For the text-containing cell, return its midpoint in [x, y] coordinate format. 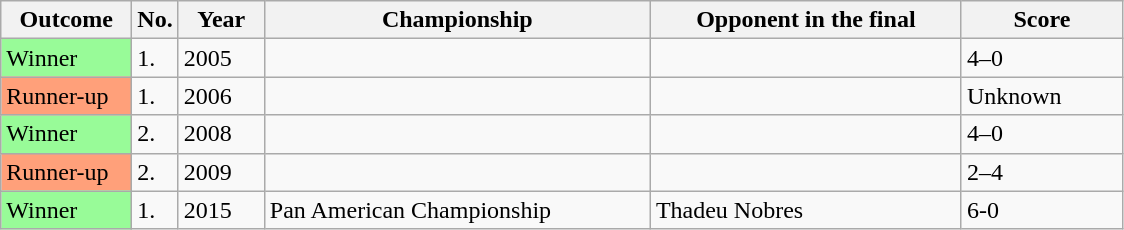
Opponent in the final [806, 20]
2006 [221, 96]
Score [1042, 20]
2009 [221, 172]
Year [221, 20]
No. [155, 20]
2005 [221, 58]
Championship [457, 20]
6-0 [1042, 210]
Outcome [66, 20]
Unknown [1042, 96]
2–4 [1042, 172]
2008 [221, 134]
Pan American Championship [457, 210]
2015 [221, 210]
Thadeu Nobres [806, 210]
